Detect which cell encompasses the target text, then output its (x, y) center coordinate. 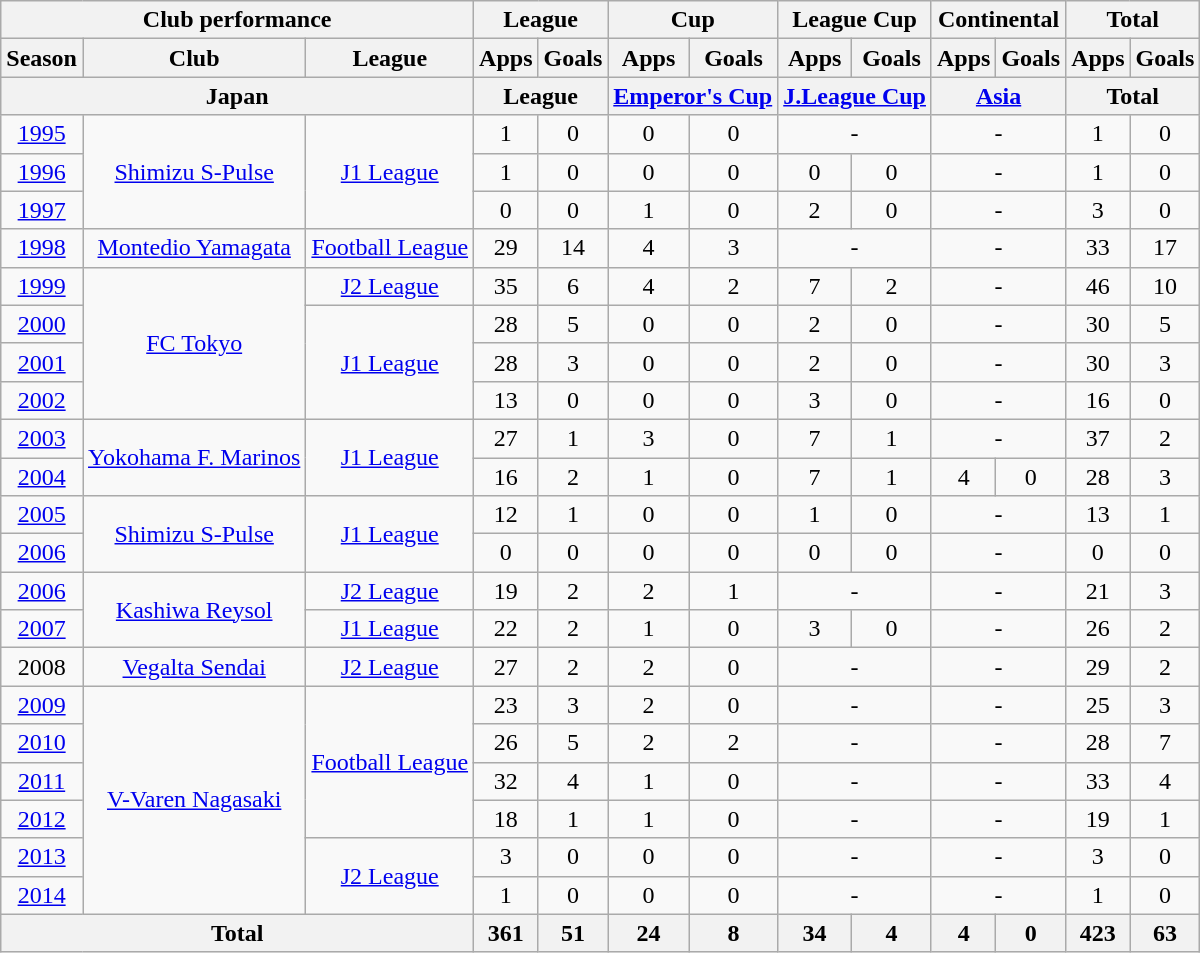
18 (506, 819)
J.League Cup (855, 96)
Japan (238, 96)
2011 (42, 781)
2001 (42, 362)
Club performance (238, 20)
2013 (42, 857)
2000 (42, 324)
2012 (42, 819)
2009 (42, 705)
37 (1098, 438)
12 (506, 515)
1999 (42, 286)
2008 (42, 667)
1998 (42, 248)
Asia (998, 96)
23 (506, 705)
FC Tokyo (194, 343)
Emperor's Cup (693, 96)
Club (194, 58)
34 (815, 933)
25 (1098, 705)
22 (506, 629)
1995 (42, 134)
2010 (42, 743)
2004 (42, 477)
21 (1098, 591)
2005 (42, 515)
24 (649, 933)
Yokohama F. Marinos (194, 457)
1997 (42, 210)
1996 (42, 172)
423 (1098, 933)
14 (573, 248)
361 (506, 933)
Cup (693, 20)
63 (1165, 933)
2007 (42, 629)
Season (42, 58)
51 (573, 933)
Vegalta Sendai (194, 667)
2014 (42, 895)
8 (733, 933)
Continental (998, 20)
Kashiwa Reysol (194, 610)
46 (1098, 286)
32 (506, 781)
10 (1165, 286)
League Cup (855, 20)
2003 (42, 438)
2002 (42, 400)
Montedio Yamagata (194, 248)
35 (506, 286)
6 (573, 286)
V-Varen Nagasaki (194, 800)
17 (1165, 248)
